Detect which cell encompasses the target text, then output its [X, Y] center coordinate. 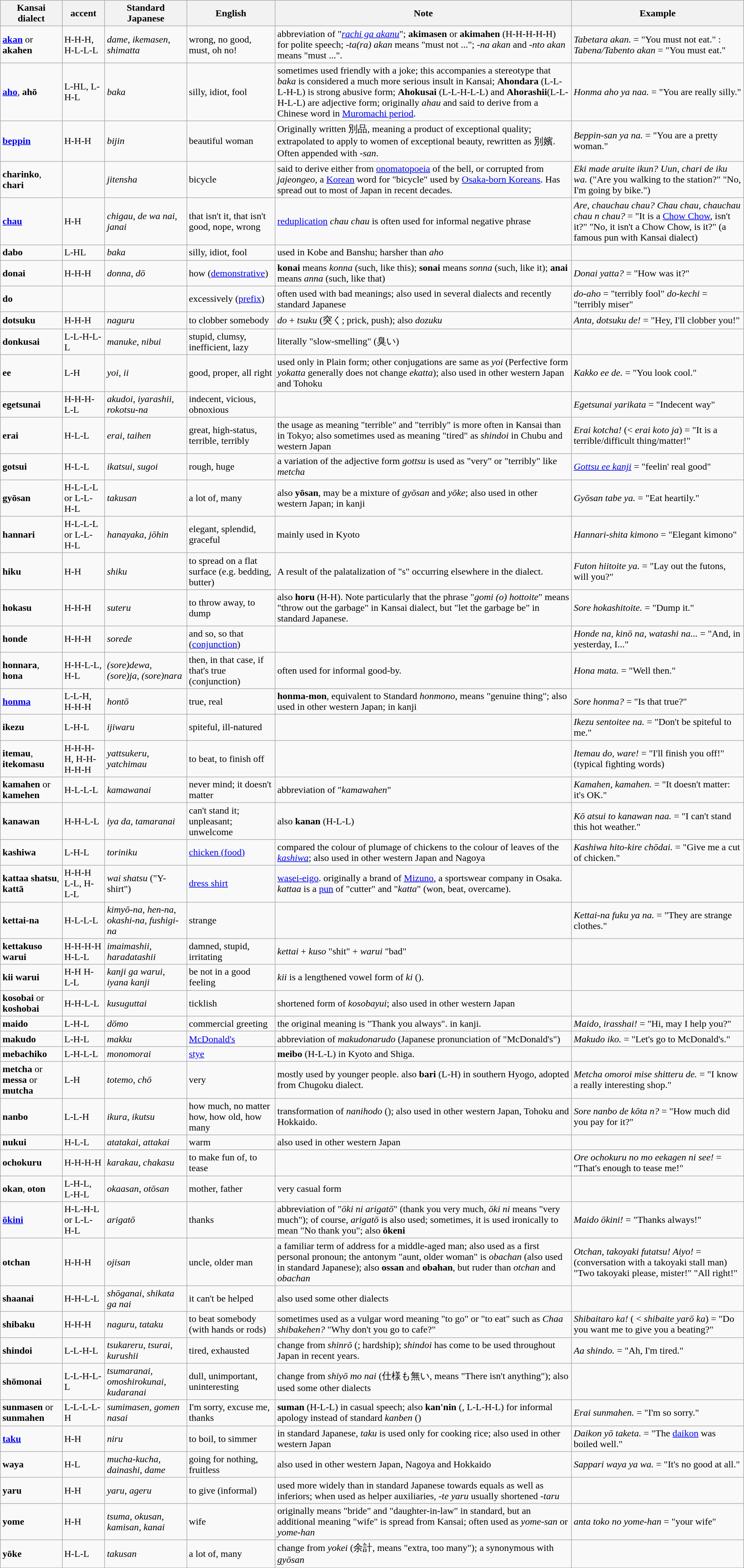
dotsuku [31, 321]
hontō [146, 701]
kattaa shatsu, kattā [31, 884]
charinko, chari [31, 179]
H-H-H-H [83, 1163]
yōke [31, 1554]
shibaku [31, 1324]
to clobber somebody [231, 321]
Maido ōkini! = "Thanks always!" [657, 1220]
(sore)dewa, (sore)ja, (sore)nara [146, 670]
mucha-kucha, dainashi, dame [146, 1464]
H-H H-L-L [83, 977]
rough, huge [231, 467]
H-H-H-H, H-H-H-H-H [83, 759]
anta toko no yome-han = "your wife" [657, 1521]
Otchan, takoyaki futatsu! Aiyo! = (conversation with a takoyaki stall man) "Two takoyaki please, mister!" "All right!" [657, 1262]
nanbo [31, 1117]
do [31, 299]
be not in a good feeling [231, 977]
kettai-na [31, 920]
jitensha [146, 179]
L-L-H, H-H-H [83, 701]
to make fun of, to tease [231, 1163]
gotsui [31, 467]
otchan [31, 1262]
honma-mon, equivalent to Standard honmono, means "genuine thing"; also used in other western Japan; in kanji [423, 701]
erai, taihen [146, 435]
wai shatsu ("Y-shirt") [146, 884]
also yōsan, may be a mixture of gyōsan and yōke; also used in other western Japan; in kanji [423, 498]
arigatō [146, 1220]
I'm sorry, excuse me, thanks [231, 1413]
okaasan, otōsan [146, 1189]
Kakko ee de. = "You look cool." [657, 373]
mainly used in Kyoto [423, 534]
kii warui [31, 977]
kanawan [31, 821]
chau [31, 221]
ee [31, 373]
true, real [231, 701]
Egetsunai yarikata = "Indecent way" [657, 404]
uncle, older man [231, 1262]
H-H-H L-L, H-L-L [83, 884]
meibo (H-L-L) in Kyoto and Shiga. [423, 1054]
mebachiko [31, 1054]
how much, no matter how, how old, how many [231, 1117]
to give (informal) [231, 1490]
Ore ochokuru no mo eekagen ni see! = "That's enough to tease me!" [657, 1163]
in standard Japanese, taku is used only for cooking rice; also used in other western Japan [423, 1439]
Maido, irasshai! = "Hi, may I help you?" [657, 1024]
totemo, chō [146, 1080]
often used with bad meanings; also used in several dialects and recently standard Japanese [423, 299]
Erai sunmahen. = "I'm so sorry." [657, 1413]
hannari [31, 534]
waya [31, 1464]
indecent, vicious, obnoxious [231, 404]
taku [31, 1439]
also used in other western Japan [423, 1142]
Sore nanbo de kōta n? = "How much did you pay for it?" [657, 1117]
ōkini [31, 1220]
Hona mata. = "Well then." [657, 670]
shōganai, shikata ga nai [146, 1299]
change from shinrō (; hardship); shindoi has come to be used throughout Japan in recent years. [423, 1350]
kashiwa [31, 853]
abbreviation of "kamawahen" [423, 790]
it can't be helped [231, 1299]
suteru [146, 608]
naguru, tataku [146, 1324]
atatakai, attakai [146, 1142]
L-HL, L-H-L [83, 92]
naguru [146, 321]
to spread on a flat surface (e.g. bedding, butter) [231, 571]
wife [231, 1521]
donai [31, 273]
Sore hokashitoite. = "Dump it." [657, 608]
Standard Japanese [146, 14]
karakau, chakasu [146, 1163]
compared the colour of plumage of chickens to the colour of leaves of the kashiwa; also used in other western Japan and Nagoya [423, 853]
good, proper, all right [231, 373]
how (demonstrative) [231, 273]
mostly used by younger people. also bari (L-H) in southern Hyogo, adopted from Chugoku dialect. [423, 1080]
maido [31, 1024]
dōmo [146, 1024]
Honma aho ya naa. = "You are really silly." [657, 92]
used in Kobe and Banshu; harsher than aho [423, 253]
dress shirt [231, 884]
damned, stupid, irritating [231, 951]
itemau, itekomasu [31, 759]
very [231, 1080]
abbreviation of makudonarudo (Japanese pronunciation of "McDonald's") [423, 1039]
also used some other dialects [423, 1299]
Erai kotcha! (< erai koto ja) = "It is a terrible/difficult thing/matter!" [657, 435]
ikatsui, sugoi [146, 467]
ikura, ikutsu [146, 1117]
that isn't it, that isn't good, nope, wrong [231, 221]
gyōsan [31, 498]
the original meaning is "Thank you always". in kanji. [423, 1024]
H-H-H-L-L [83, 404]
yoi, ii [146, 373]
Aa shindo. = "Ah, I'm tired." [657, 1350]
ticklish [231, 1003]
also kanan (H-L-L) [423, 821]
H-H-H-H H-L-L [83, 951]
chicken (food) [231, 853]
tired, exhausted [231, 1350]
akan or akahen [31, 45]
niru [146, 1439]
do-aho = "terribly fool" do-kechi = "terribly miser" [657, 299]
Beppin-san ya na. = "You are a pretty woman." [657, 141]
a variation of the adjective form gottsu is used as "very" or "terribly" like metcha [423, 467]
bicycle [231, 179]
excessively (prefix) [231, 299]
dabo [31, 253]
Daikon yō taketa. = "The daikon was boiled well." [657, 1439]
to throw away, to dump [231, 608]
McDonald's [231, 1039]
iya da, tamaranai [146, 821]
sorede [146, 639]
shortened form of kosobayui; also used in other western Japan [423, 1003]
dull, unimportant, uninteresting [231, 1381]
English [231, 14]
Shibaitaro ka! ( < shibaite yarō ka) = "Do you want me to give you a beating?" [657, 1324]
stupid, clumsy, inefficient, lazy [231, 342]
ikezu [31, 728]
Hannari-shita kimono = "Elegant kimono" [657, 534]
Sappari waya ya wa. = "It's no good at all." [657, 1464]
sometimes used as a vulgar word meaning "to go" or "to eat" such as Chaa shibakehen? "Why don't you go to cafe?" [423, 1324]
Makudo iko. = "Let's go to McDonald's." [657, 1039]
reduplication chau chau is often used for informal negative phrase [423, 221]
ijiwaru [146, 728]
A result of the palatalization of "s" occurring elsewhere in the dialect. [423, 571]
Donai yatta? = "How was it?" [657, 273]
L-H-L, L-H-L [83, 1189]
shaanai [31, 1299]
sumimasen, gomen nasai [146, 1413]
do + tsuku (突く; prick, push); also dozuku [423, 321]
imaimashii, haradatashii [146, 951]
kamawanai [146, 790]
wasei-eigo. originally a brand of Mizuno, a sportswear company in Osaka. kattaa is a pun of "cutter" and "katta" (won, beat, overcame). [423, 884]
hokasu [31, 608]
Tabetara akan. = "You must not eat." : Tabena/Tabento akan = "You must eat." [657, 45]
strange [231, 920]
donkusai [31, 342]
never mind; it doesn't matter [231, 790]
kii is a lengthened vowel form of ki (). [423, 977]
okan, oton [31, 1189]
spiteful, ill-natured [231, 728]
ochokuru [31, 1163]
erai [31, 435]
ojisan [146, 1262]
makku [146, 1039]
elegant, splendid, graceful [231, 534]
H-H-L-L, H-L [83, 670]
commercial greeting [231, 1024]
shōmonai [31, 1381]
great, high-status, terrible, terribly [231, 435]
Futon hiitoite ya. = "Lay out the futons, will you?" [657, 571]
donna, dō [146, 273]
honnara, hona [31, 670]
nukui [31, 1142]
also used in other western Japan, Nagoya and Hokkaido [423, 1464]
L-L-H [83, 1117]
toriniku [146, 853]
Kettai-na fuku ya na. = "They are strange clothes." [657, 920]
tsumaranai, omoshirokunai, kudaranai [146, 1381]
Kamahen, kamahen. = "It doesn't matter: it's OK." [657, 790]
change from shiyō mo nai (仕様も無い, means "There isn't anything"); also used some other dialects [423, 1381]
warm [231, 1142]
stye [231, 1054]
honma [31, 701]
kettai + kuso "shit" + warui "bad" [423, 951]
often used for informal good-by. [423, 670]
used more widely than in standard Japanese towards equals as well as inferiors; when used as helper auxiliaries, -te yaru usually shortened -taru [423, 1490]
kamahen or kamehen [31, 790]
accent [83, 14]
metcha or messa or mutcha [31, 1080]
H-H-H, H-L-L-L [83, 45]
makudo [31, 1039]
Anta, dotsuku de! = "Hey, I'll clobber you!" [657, 321]
yaru, ageru [146, 1490]
chigau, de wa nai, janai [146, 221]
Gottsu ee kanji = "feelin' real good" [657, 467]
beppin [31, 141]
shindoi [31, 1350]
Eki made aruite ikun? Uun, chari de iku wa. ("Are you walking to the station?" "No, I'm going by bike.") [657, 179]
hanayaka, jōhin [146, 534]
very casual form [423, 1189]
Kansai dialect [31, 14]
going for nothing, fruitless [231, 1464]
mother, father [231, 1189]
H-L-H-L or L-L-H-L [83, 1220]
L-L-L-L-H [83, 1413]
transformation of nanihodo (); also used in other western Japan, Tohoku and Hokkaido. [423, 1117]
egetsunai [31, 404]
suman (H-L-L) in casual speech; also kan'nin (, L-L-H-L) for informal apology instead of standard kanben () [423, 1413]
shiku [146, 571]
honde [31, 639]
and so, so that (conjunction) [231, 639]
tsuma, okusan, kamisan, kanai [146, 1521]
kosobai or koshobai [31, 1003]
change from yokei (余計, means "extra, too many"); a synonymous with gyōsan [423, 1554]
Kō atsui to kanawan naa. = "I can't stand this hot weather." [657, 821]
L-L-H-L [83, 1350]
bijin [146, 141]
literally "slow-smelling" (臭い) [423, 342]
kimyō-na, hen-na, okashi-na, fushigi-na [146, 920]
Metcha omoroi mise shitteru de. = "I know a really interesting shop." [657, 1080]
yome [31, 1521]
kusuguttai [146, 1003]
can't stand it; unpleasant; unwelcome [231, 821]
Note [423, 14]
H-L [83, 1464]
beautiful woman [231, 141]
Sore honma? = "Is that true?" [657, 701]
Kashiwa hito-kire chōdai. = "Give me a cut of chicken." [657, 853]
kettakuso warui [31, 951]
monomorai [146, 1054]
manuke, nibui [146, 342]
thanks [231, 1220]
L-H-L-L [83, 1054]
to beat, to finish off [231, 759]
L-HL [83, 253]
Itemau do, ware! = "I'll finish you off!" (typical fighting words) [657, 759]
aho, ahō [31, 92]
tsukareru, tsurai, kurushii [146, 1350]
then, in that case, if that's true (conjunction) [231, 670]
hiku [31, 571]
yattsukeru, yatchimau [146, 759]
Gyōsan tabe ya. = "Eat heartily." [657, 498]
wrong, no good, must, oh no! [231, 45]
konai means konna (such, like this); sonai means sonna (such, like it); anai means anna (such, like that) [423, 273]
Honde na, kinō na, watashi na... = "And, in yesterday, I..." [657, 639]
to boil, to simmer [231, 1439]
sunmasen or sunmahen [31, 1413]
to beat somebody (with hands or rods) [231, 1324]
dame, ikemasen, shimatta [146, 45]
yaru [31, 1490]
akudoi, iyarashii, rokotsu-na [146, 404]
Example [657, 14]
Ikezu sentoitee na. = "Don't be spiteful to me." [657, 728]
kanji ga warui, iyana kanji [146, 977]
